Provide the [X, Y] coordinate of the cell's center where the given text is located.  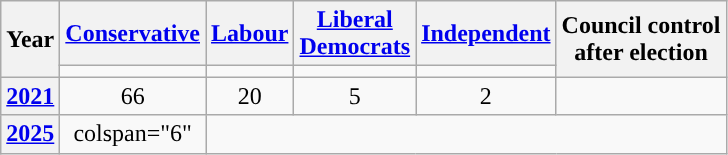
Labour [250, 34]
Liberal Democrats [355, 34]
Independent [486, 34]
colspan="6" [133, 134]
Year [30, 39]
2 [486, 96]
2025 [30, 134]
2021 [30, 96]
66 [133, 96]
20 [250, 96]
Conservative [133, 34]
5 [355, 96]
Council controlafter election [641, 39]
